Provide the [X, Y] coordinate of the cell's center where the given text is located.  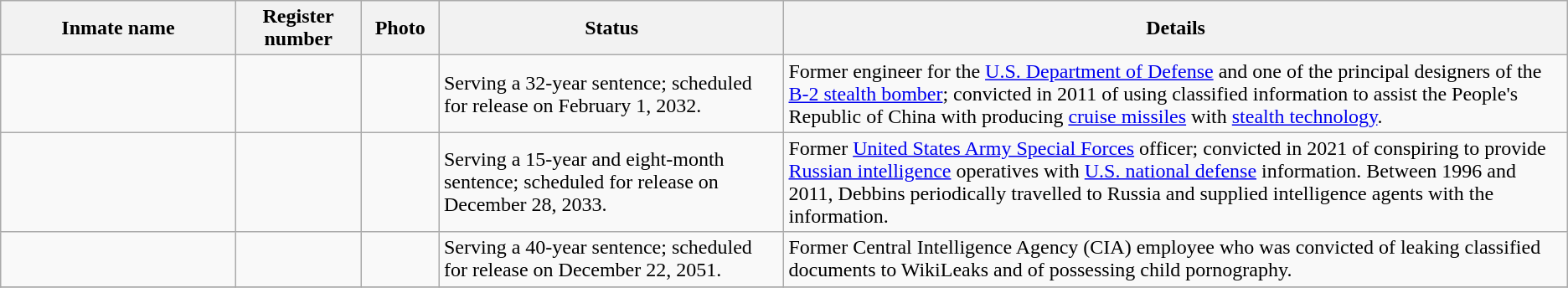
Former Central Intelligence Agency (CIA) employee who was convicted of leaking classified documents to WikiLeaks and of possessing child pornography. [1176, 260]
Serving a 32-year sentence; scheduled for release on February 1, 2032. [611, 94]
Serving a 40-year sentence; scheduled for release on December 22, 2051. [611, 260]
Status [611, 28]
Details [1176, 28]
Inmate name [119, 28]
Serving a 15-year and eight-month sentence; scheduled for release on December 28, 2033. [611, 183]
Photo [400, 28]
Register number [298, 28]
